Extract the (x, y) coordinate from the center of the cell holding the provided text.  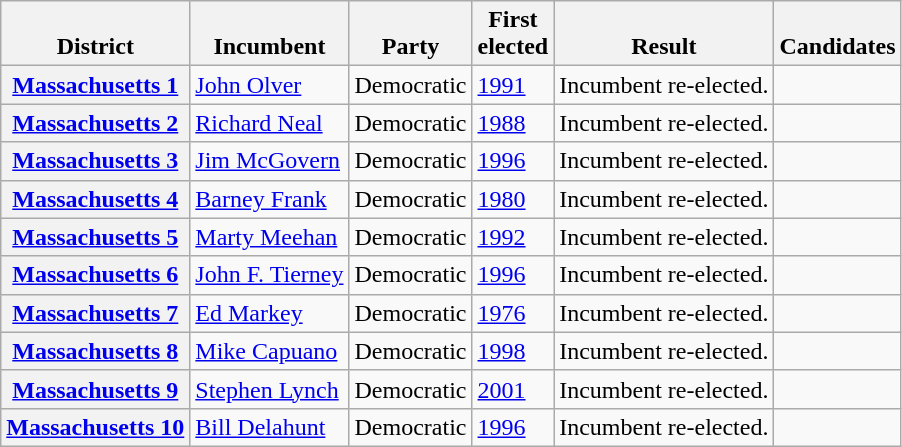
Massachusetts 6 (96, 275)
Result (664, 34)
Massachusetts 9 (96, 389)
Jim McGovern (270, 161)
Stephen Lynch (270, 389)
1988 (513, 123)
1991 (513, 85)
John F. Tierney (270, 275)
Massachusetts 1 (96, 85)
Firstelected (513, 34)
1992 (513, 237)
Marty Meehan (270, 237)
Candidates (838, 34)
Massachusetts 2 (96, 123)
Party (410, 34)
District (96, 34)
Massachusetts 8 (96, 351)
Massachusetts 4 (96, 199)
Massachusetts 5 (96, 237)
2001 (513, 389)
John Olver (270, 85)
Richard Neal (270, 123)
1976 (513, 313)
Barney Frank (270, 199)
Massachusetts 7 (96, 313)
Mike Capuano (270, 351)
Bill Delahunt (270, 427)
1980 (513, 199)
Massachusetts 10 (96, 427)
Ed Markey (270, 313)
Incumbent (270, 34)
Massachusetts 3 (96, 161)
1998 (513, 351)
